Capture the cell that displays the provided text and extract its [X, Y] central coordinate. 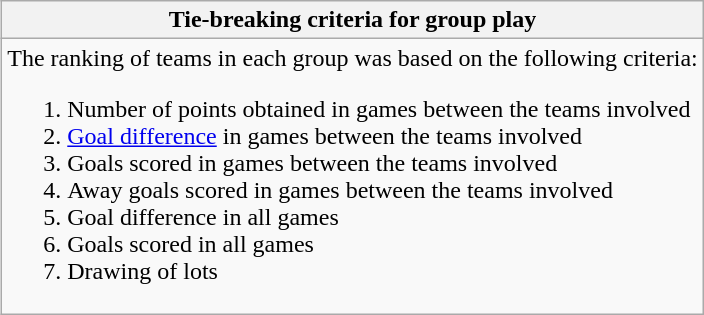
Tie-breaking criteria for group play [353, 20]
